Output the [x, y] coordinate of the center of the cell containing the given text.  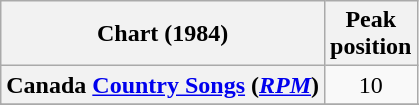
Canada Country Songs (RPM) [163, 85]
10 [371, 85]
Chart (1984) [163, 34]
Peakposition [371, 34]
